Pinpoint the cell where the given text exists, returning its (X, Y) midpoint coordinate. 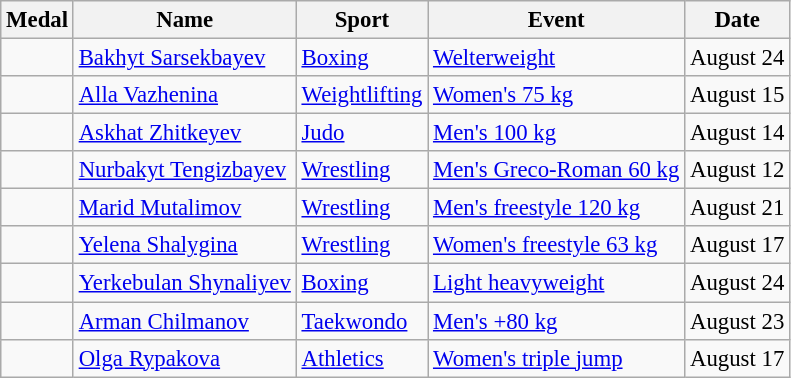
Women's freestyle 63 kg (556, 245)
August 23 (738, 321)
Men's 100 kg (556, 133)
Nurbakyt Tengizbayev (184, 170)
Event (556, 20)
Arman Chilmanov (184, 321)
Athletics (362, 358)
Women's 75 kg (556, 95)
Weightlifting (362, 95)
Name (184, 20)
Men's freestyle 120 kg (556, 208)
Marid Mutalimov (184, 208)
Date (738, 20)
Taekwondo (362, 321)
Olga Rypakova (184, 358)
Sport (362, 20)
Women's triple jump (556, 358)
Alla Vazhenina (184, 95)
Men's +80 kg (556, 321)
Welterweight (556, 58)
Yelena Shalygina (184, 245)
Men's Greco-Roman 60 kg (556, 170)
Bakhyt Sarsekbayev (184, 58)
Yerkebulan Shynaliyev (184, 283)
Light heavyweight (556, 283)
Medal (38, 20)
August 21 (738, 208)
Askhat Zhitkeyev (184, 133)
August 14 (738, 133)
Judo (362, 133)
August 15 (738, 95)
August 12 (738, 170)
